Capture the cell that displays the provided text and extract its (X, Y) central coordinate. 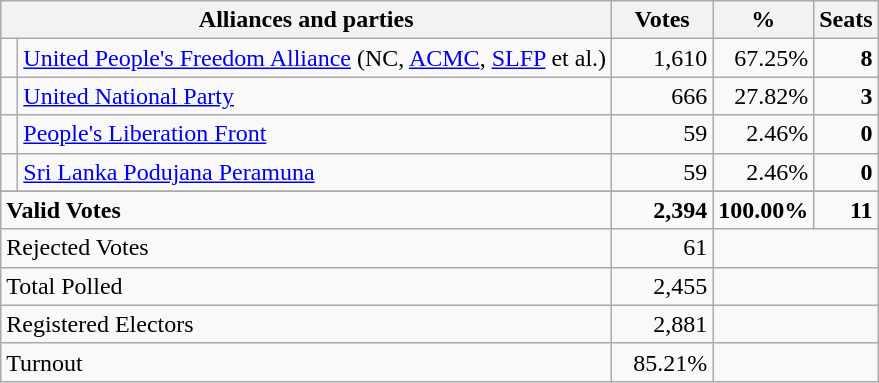
1,610 (662, 58)
United National Party (315, 96)
Total Polled (306, 286)
Registered Electors (306, 324)
27.82% (764, 96)
2,455 (662, 286)
Votes (662, 20)
8 (846, 58)
100.00% (764, 210)
United People's Freedom Alliance (NC, ACMC, SLFP et al.) (315, 58)
61 (662, 248)
Rejected Votes (306, 248)
2,394 (662, 210)
11 (846, 210)
People's Liberation Front (315, 134)
Seats (846, 20)
% (764, 20)
Valid Votes (306, 210)
67.25% (764, 58)
666 (662, 96)
3 (846, 96)
Turnout (306, 362)
85.21% (662, 362)
Alliances and parties (306, 20)
Sri Lanka Podujana Peramuna (315, 172)
2,881 (662, 324)
